Output the [X, Y] coordinate of the center of the cell containing the given text.  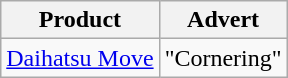
Daihatsu Move [80, 58]
Product [80, 20]
"Cornering" [223, 58]
Advert [223, 20]
